Pinpoint the cell where the given text exists, returning its (X, Y) midpoint coordinate. 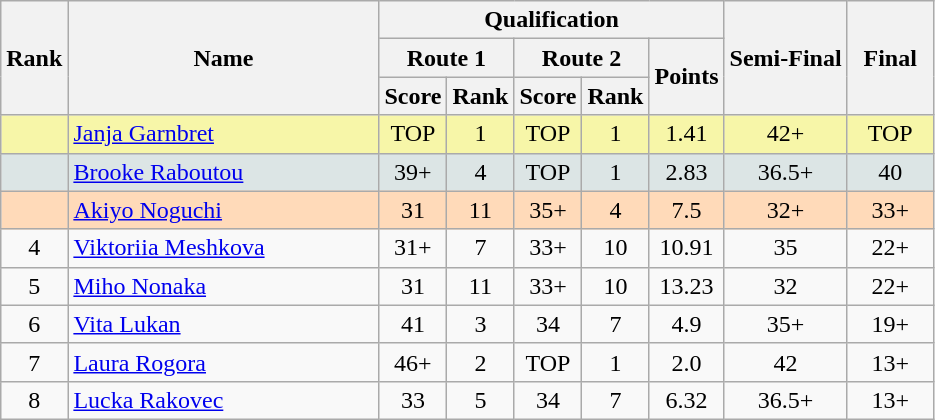
Final (890, 58)
6.32 (686, 400)
Janja Garnbret (224, 134)
Laura Rogora (224, 362)
Semi-Final (786, 58)
Viktoriia Meshkova (224, 248)
2.83 (686, 172)
2.0 (686, 362)
40 (890, 172)
8 (34, 400)
32+ (786, 210)
35 (786, 248)
Brooke Raboutou (224, 172)
46+ (413, 362)
Akiyo Noguchi (224, 210)
31+ (413, 248)
4.9 (686, 324)
41 (413, 324)
13.23 (686, 286)
6 (34, 324)
Points (686, 77)
Route 1 (446, 58)
10.91 (686, 248)
Qualification (552, 20)
39+ (413, 172)
1.41 (686, 134)
19+ (890, 324)
Lucka Rakovec (224, 400)
Miho Nonaka (224, 286)
7.5 (686, 210)
2 (480, 362)
42+ (786, 134)
Vita Lukan (224, 324)
3 (480, 324)
Route 2 (582, 58)
33 (413, 400)
32 (786, 286)
Name (224, 58)
42 (786, 362)
